Extract the (x, y) coordinate from the center of the cell holding the provided text.  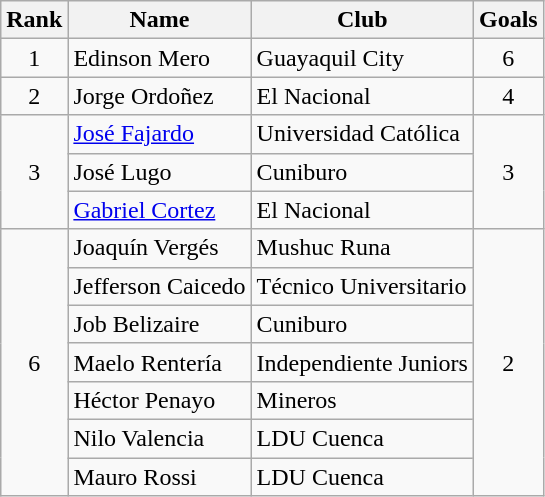
Mushuc Runa (362, 248)
Name (160, 20)
Edinson Mero (160, 58)
Jefferson Caicedo (160, 286)
José Lugo (160, 172)
4 (508, 96)
Universidad Católica (362, 134)
Maelo Rentería (160, 362)
1 (34, 58)
Job Belizaire (160, 324)
Nilo Valencia (160, 438)
Goals (508, 20)
Mauro Rossi (160, 477)
Héctor Penayo (160, 400)
Jorge Ordoñez (160, 96)
Mineros (362, 400)
Rank (34, 20)
Independiente Juniors (362, 362)
Guayaquil City (362, 58)
Joaquín Vergés (160, 248)
Técnico Universitario (362, 286)
José Fajardo (160, 134)
Club (362, 20)
Gabriel Cortez (160, 210)
